Search for the cell housing the specified text and yield its [x, y] center coordinate. 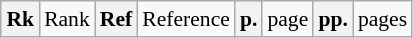
Reference [186, 19]
Ref [116, 19]
p. [249, 19]
Rk [20, 19]
page [288, 19]
pages [382, 19]
Rank [67, 19]
pp. [333, 19]
